From the cell containing the given text, extract its center point as (x, y) coordinate. 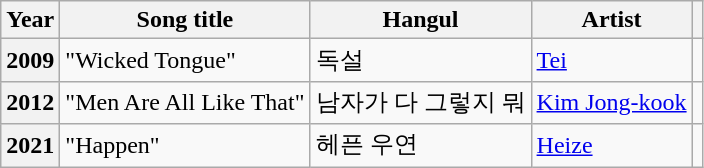
독설 (420, 60)
헤픈 우연 (420, 146)
2009 (30, 60)
Song title (185, 20)
"Men Are All Like That" (185, 102)
Heize (612, 146)
Hangul (420, 20)
2012 (30, 102)
"Happen" (185, 146)
"Wicked Tongue" (185, 60)
2021 (30, 146)
Artist (612, 20)
Tei (612, 60)
남자가 다 그렇지 뭐 (420, 102)
Year (30, 20)
Kim Jong-kook (612, 102)
